Locate the cell with the specified text and output its (X, Y) center coordinate. 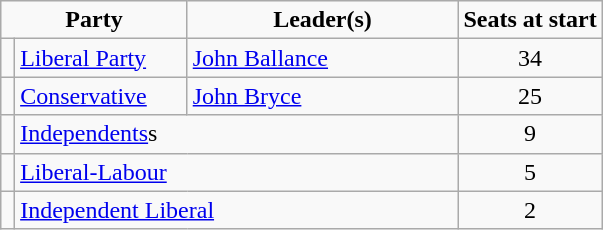
Leader(s) (322, 20)
Independent Liberal (236, 210)
25 (530, 96)
John Bryce (322, 96)
2 (530, 210)
Liberal-Labour (236, 172)
Liberal Party (102, 58)
34 (530, 58)
9 (530, 134)
John Ballance (322, 58)
Conservative (102, 96)
Independentss (236, 134)
5 (530, 172)
Seats at start (530, 20)
Party (94, 20)
